For the text-containing cell, return its midpoint in (X, Y) coordinate format. 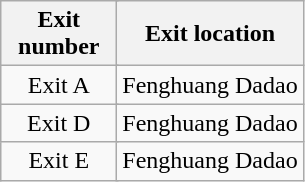
Exit location (210, 34)
Exit E (59, 161)
Exit D (59, 123)
Exit number (59, 34)
Exit A (59, 85)
